Provide the [x, y] coordinate of the cell's center where the given text is located.  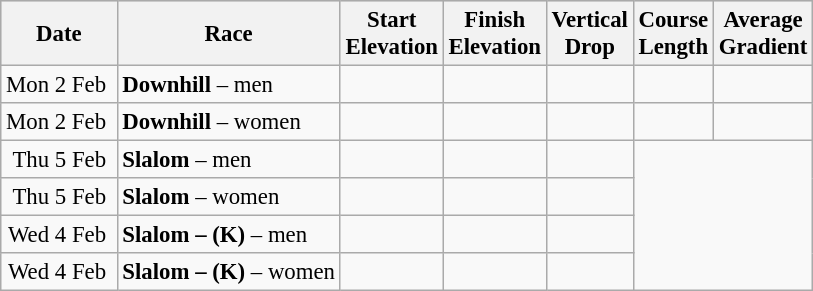
VerticalDrop [590, 34]
StartElevation [392, 34]
Downhill – men [228, 85]
Slalom – women [228, 197]
CourseLength [673, 34]
Race [228, 34]
Slalom – men [228, 160]
FinishElevation [494, 34]
Date [59, 34]
Wed 4 Feb [59, 235]
Downhill – women [228, 122]
Slalom – (K) – men [228, 235]
AverageGradient [762, 34]
